Identify which cell holds the provided text, then report its [X, Y] central coordinate. 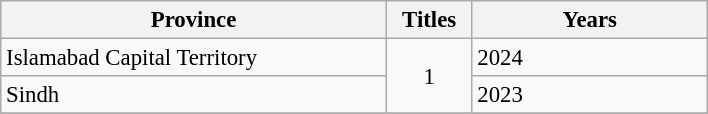
2023 [590, 95]
1 [429, 76]
2024 [590, 58]
Province [194, 20]
Titles [429, 20]
Sindh [194, 95]
Years [590, 20]
Islamabad Capital Territory [194, 58]
